Provide the [x, y] coordinate of the cell's center where the given text is located.  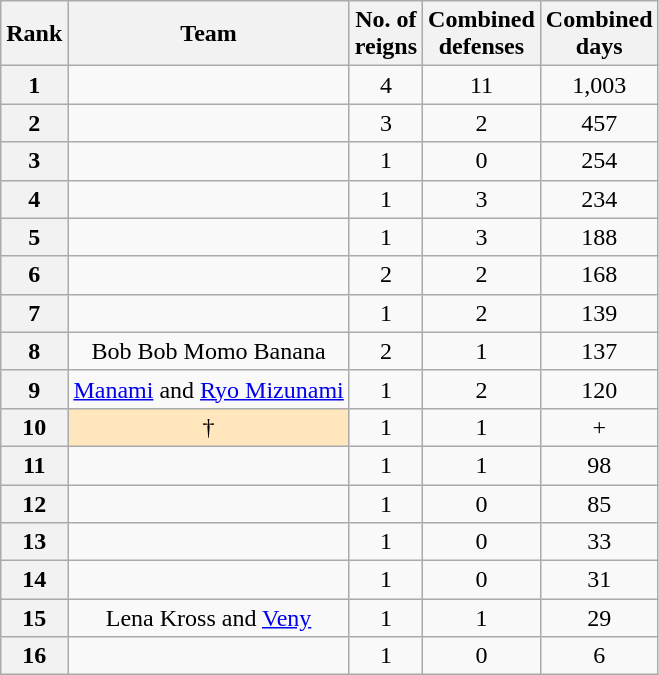
254 [599, 161]
14 [34, 580]
Rank [34, 34]
33 [599, 542]
Lena Kross and Veny [208, 618]
29 [599, 618]
7 [34, 313]
5 [34, 237]
168 [599, 275]
98 [599, 465]
No. ofreigns [386, 34]
Team [208, 34]
9 [34, 389]
10 [34, 427]
139 [599, 313]
Bob Bob Momo Banana [208, 351]
234 [599, 199]
Combineddefenses [482, 34]
Manami and Ryo Mizunami [208, 389]
16 [34, 656]
† [208, 427]
31 [599, 580]
137 [599, 351]
457 [599, 123]
8 [34, 351]
1,003 [599, 85]
15 [34, 618]
85 [599, 503]
13 [34, 542]
188 [599, 237]
Combineddays [599, 34]
12 [34, 503]
+ [599, 427]
120 [599, 389]
